Identify which cell holds the provided text, then report its (X, Y) central coordinate. 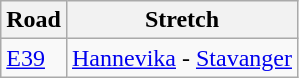
E39 (34, 58)
Stretch (182, 20)
Road (34, 20)
Hannevika - Stavanger (182, 58)
